Return (x, y) of the center of cell containing provided text 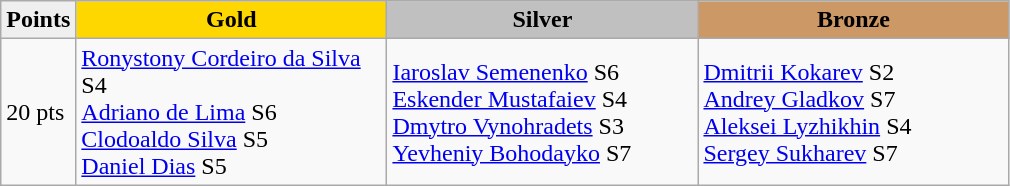
Silver (542, 20)
Bronze (854, 20)
Gold (232, 20)
Iaroslav Semenenko S6Eskender Mustafaiev S4Dmytro Vynohradets S3Yevheniy Bohodayko S7 (542, 112)
20 pts (38, 112)
Ronystony Cordeiro da Silva S4Adriano de Lima S6Clodoaldo Silva S5Daniel Dias S5 (232, 112)
Points (38, 20)
Dmitrii Kokarev S2Andrey Gladkov S7Aleksei Lyzhikhin S4Sergey Sukharev S7 (854, 112)
